Return [x, y] of the center of cell containing provided text 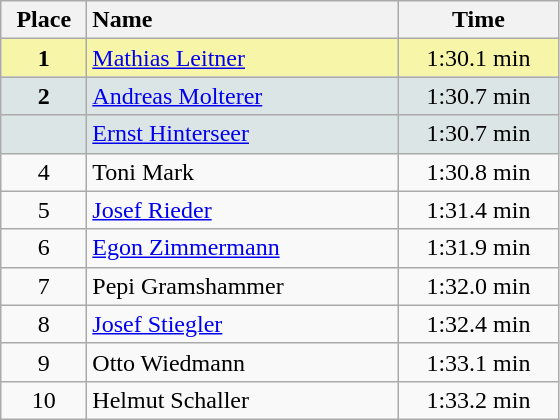
7 [44, 286]
4 [44, 172]
Mathias Leitner [242, 58]
6 [44, 248]
1:32.4 min [478, 324]
Name [242, 20]
Time [478, 20]
1:33.2 min [478, 400]
1:30.1 min [478, 58]
1:32.0 min [478, 286]
1:31.9 min [478, 248]
Helmut Schaller [242, 400]
Pepi Gramshammer [242, 286]
Ernst Hinterseer [242, 134]
Josef Stiegler [242, 324]
5 [44, 210]
Place [44, 20]
Egon Zimmermann [242, 248]
Otto Wiedmann [242, 362]
Josef Rieder [242, 210]
8 [44, 324]
10 [44, 400]
9 [44, 362]
1 [44, 58]
1:33.1 min [478, 362]
1:31.4 min [478, 210]
Andreas Molterer [242, 96]
2 [44, 96]
1:30.8 min [478, 172]
Toni Mark [242, 172]
